Capture the cell that displays the provided text and extract its [x, y] central coordinate. 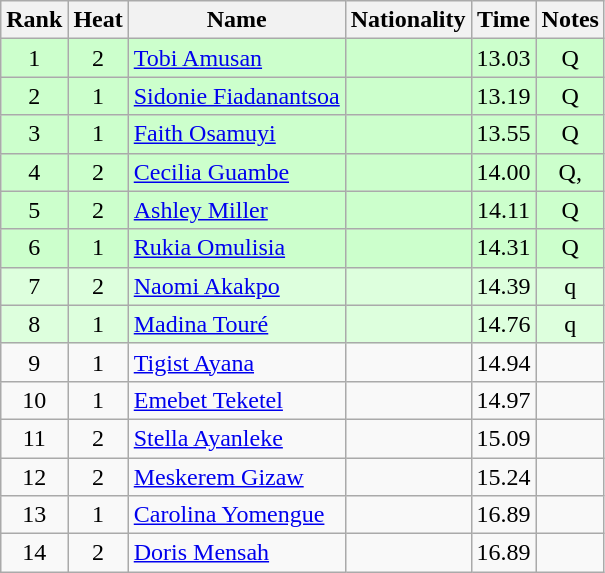
Rukia Omulisia [236, 248]
14.76 [504, 324]
6 [34, 248]
14.97 [504, 400]
4 [34, 172]
Naomi Akakpo [236, 286]
Emebet Teketel [236, 400]
Tigist Ayana [236, 362]
Nationality [408, 20]
Faith Osamuyi [236, 134]
10 [34, 400]
Doris Mensah [236, 553]
13 [34, 515]
Rank [34, 20]
Cecilia Guambe [236, 172]
14.11 [504, 210]
Time [504, 20]
Ashley Miller [236, 210]
15.24 [504, 477]
9 [34, 362]
13.55 [504, 134]
Heat [98, 20]
13.03 [504, 58]
3 [34, 134]
14.94 [504, 362]
5 [34, 210]
14 [34, 553]
Sidonie Fiadanantsoa [236, 96]
8 [34, 324]
Name [236, 20]
14.00 [504, 172]
14.39 [504, 286]
14.31 [504, 248]
11 [34, 438]
12 [34, 477]
13.19 [504, 96]
Stella Ayanleke [236, 438]
Notes [570, 20]
Tobi Amusan [236, 58]
Q, [570, 172]
7 [34, 286]
15.09 [504, 438]
Meskerem Gizaw [236, 477]
Madina Touré [236, 324]
Carolina Yomengue [236, 515]
